Scan for the cell matching the given text and deliver its [X, Y] coordinate at center. 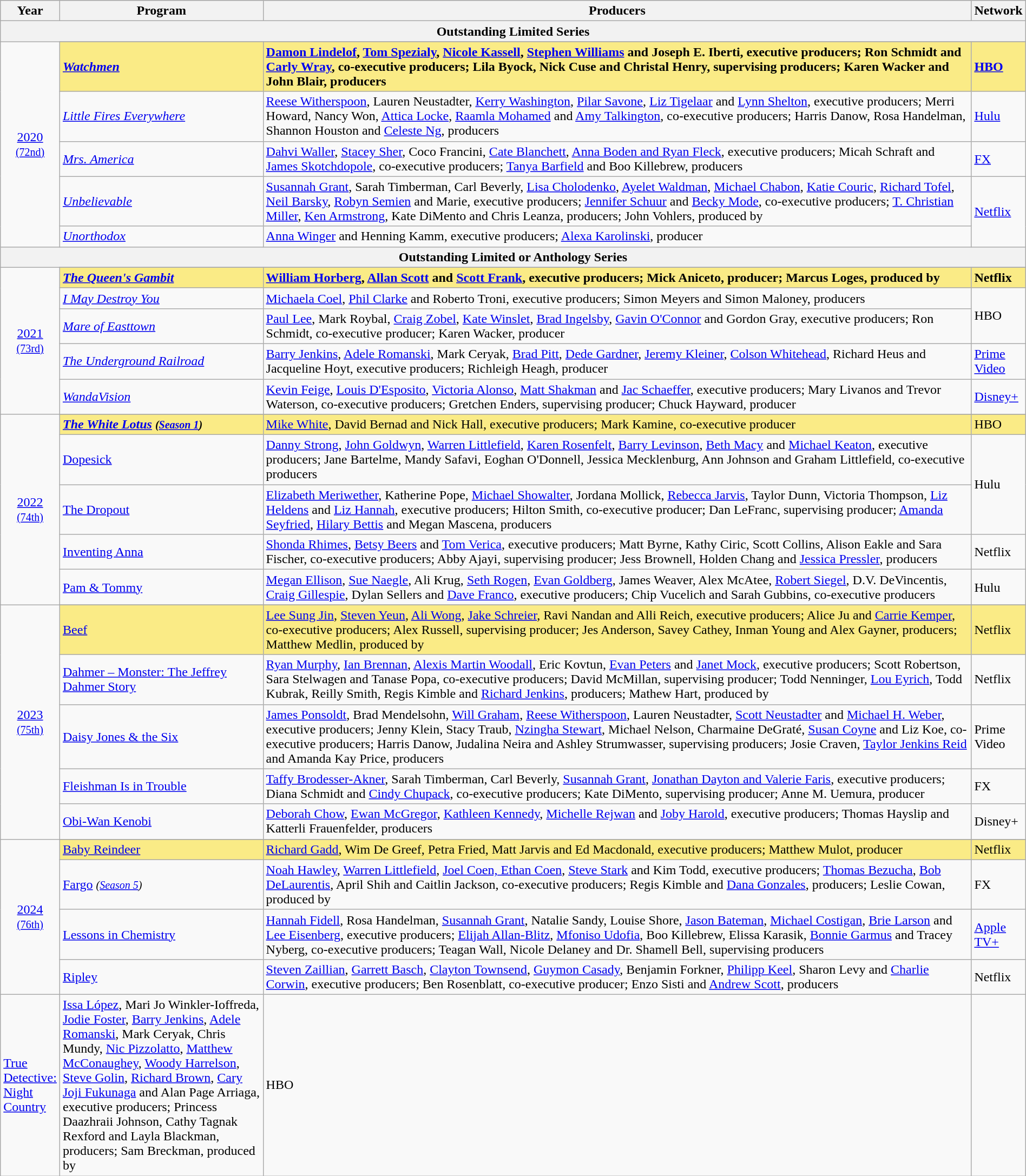
The Queen's Gambit [161, 278]
Year [30, 11]
Apple TV+ [998, 934]
Outstanding Limited Series [513, 31]
Unorthodox [161, 236]
WandaVision [161, 396]
I May Destroy You [161, 298]
Beef [161, 630]
Program [161, 11]
Baby Reindeer [161, 849]
Mrs. America [161, 159]
Pam & Tommy [161, 587]
Lessons in Chemistry [161, 934]
2024(76th) [30, 916]
Fleishman Is in Trouble [161, 787]
Anna Winger and Henning Kamm, executive producers; Alexa Karolinski, producer [617, 236]
The Underground Railroad [161, 361]
Network [998, 11]
Dahmer – Monster: The Jeffrey Dahmer Story [161, 679]
The White Lotus (Season 1) [161, 425]
Little Fires Everywhere [161, 116]
Mike White, David Bernad and Nick Hall, executive producers; Mark Kamine, co-executive producer [617, 425]
2021(73rd) [30, 341]
Dopesick [161, 460]
Mare of Easttown [161, 326]
The Dropout [161, 510]
Obi-Wan Kenobi [161, 821]
Watchmen [161, 67]
Producers [617, 11]
Richard Gadd, Wim De Greef, Petra Fried, Matt Jarvis and Ed Macdonald, executive producers; Matthew Mulot, producer [617, 849]
True Detective: Night Country [30, 1085]
Fargo (Season 5) [161, 884]
Daisy Jones & the Six [161, 737]
Inventing Anna [161, 552]
2022(74th) [30, 510]
Outstanding Limited or Anthology Series [513, 257]
Michaela Coel, Phil Clarke and Roberto Troni, executive producers; Simon Meyers and Simon Maloney, producers [617, 298]
2020(72nd) [30, 144]
2023(75th) [30, 722]
William Horberg, Allan Scott and Scott Frank, executive producers; Mick Aniceto, producer; Marcus Loges, produced by [617, 278]
Ripley [161, 977]
Unbelievable [161, 201]
